Capture the cell that displays the provided text and extract its [X, Y] central coordinate. 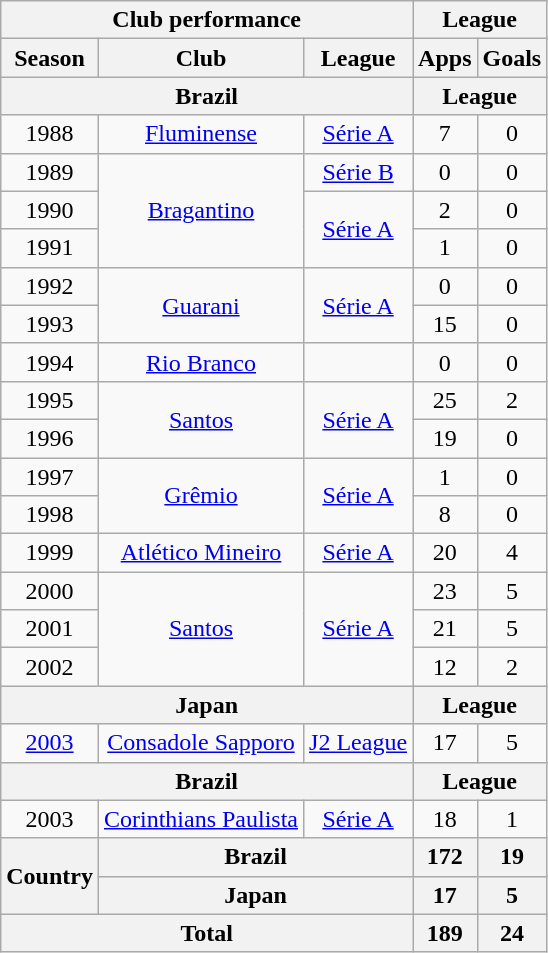
2001 [50, 629]
1998 [50, 515]
23 [445, 591]
Fluminense [200, 134]
Country [50, 876]
1992 [50, 286]
2000 [50, 591]
25 [445, 400]
Série B [358, 172]
Corinthians Paulista [200, 819]
1999 [50, 553]
Club [200, 58]
20 [445, 553]
Grêmio [200, 496]
1993 [50, 324]
4 [512, 553]
172 [445, 857]
Apps [445, 58]
1994 [50, 362]
1989 [50, 172]
Rio Branco [200, 362]
Atlético Mineiro [200, 553]
Consadole Sapporo [200, 743]
189 [445, 933]
Season [50, 58]
Bragantino [200, 210]
7 [445, 134]
2002 [50, 667]
1997 [50, 477]
Guarani [200, 305]
1990 [50, 210]
1996 [50, 438]
24 [512, 933]
Goals [512, 58]
J2 League [358, 743]
1988 [50, 134]
1991 [50, 248]
1995 [50, 400]
Club performance [207, 20]
15 [445, 324]
12 [445, 667]
21 [445, 629]
8 [445, 515]
18 [445, 819]
Total [207, 933]
